Identify which cell holds the provided text, then report its [x, y] central coordinate. 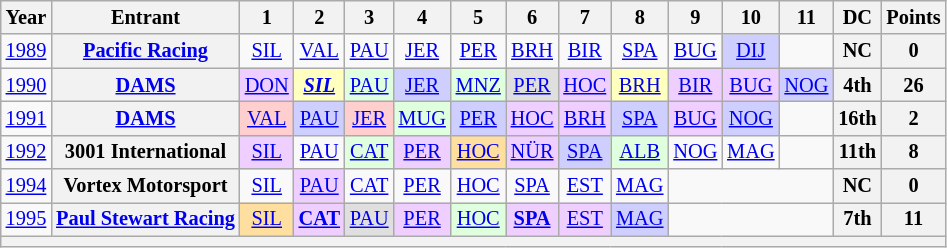
6 [532, 17]
DC [857, 17]
3001 International [146, 152]
4 [422, 17]
1989 [26, 51]
Entrant [146, 17]
7th [857, 219]
1990 [26, 85]
Paul Stewart Racing [146, 219]
MNZ [478, 85]
1994 [26, 186]
7 [584, 17]
DIJ [750, 51]
Vortex Motorsport [146, 186]
NÜR [532, 152]
11th [857, 152]
1995 [26, 219]
16th [857, 118]
26 [913, 85]
Year [26, 17]
5 [478, 17]
Pacific Racing [146, 51]
MUG [422, 118]
4th [857, 85]
1992 [26, 152]
1991 [26, 118]
10 [750, 17]
ALB [640, 152]
3 [370, 17]
Points [913, 17]
9 [695, 17]
DON [267, 85]
1 [267, 17]
